Identify which cell holds the provided text, then report its [x, y] central coordinate. 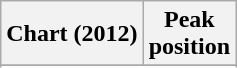
Chart (2012) [72, 34]
Peakposition [189, 34]
